Locate the cell with the specified text and output its (X, Y) center coordinate. 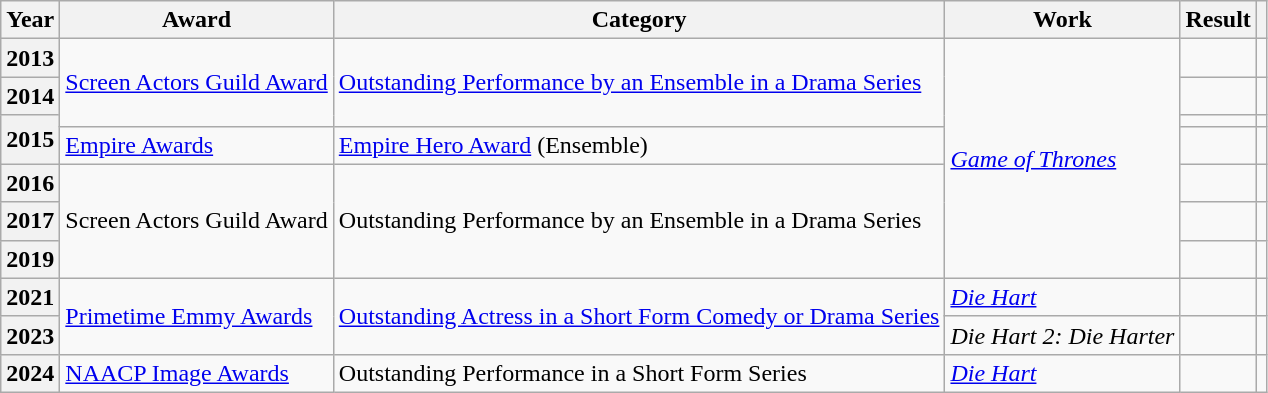
Outstanding Performance in a Short Form Series (639, 373)
Primetime Emmy Awards (196, 316)
2024 (30, 373)
2014 (30, 96)
Result (1218, 20)
Die Hart 2: Die Harter (1062, 335)
2017 (30, 221)
Work (1062, 20)
Empire Awards (196, 145)
Game of Thrones (1062, 158)
NAACP Image Awards (196, 373)
2023 (30, 335)
Outstanding Actress in a Short Form Comedy or Drama Series (639, 316)
2019 (30, 259)
2016 (30, 183)
Empire Hero Award (Ensemble) (639, 145)
2015 (30, 140)
2021 (30, 297)
2013 (30, 58)
Category (639, 20)
Award (196, 20)
Year (30, 20)
